For the text-containing cell, return its midpoint in (X, Y) coordinate format. 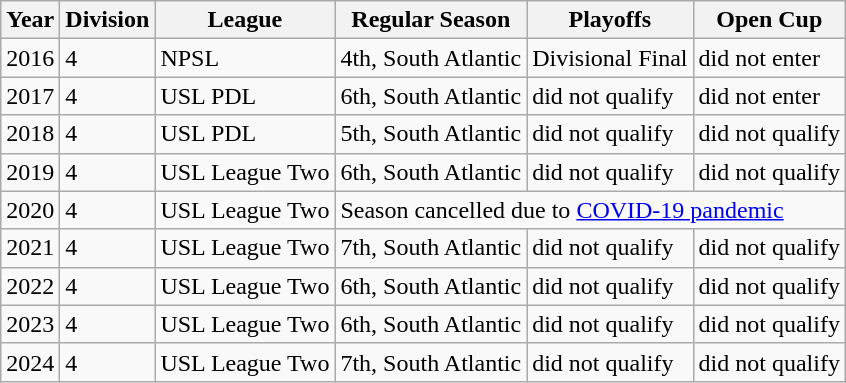
Season cancelled due to COVID-19 pandemic (590, 210)
NPSL (245, 58)
2018 (30, 134)
2022 (30, 286)
4th, South Atlantic (431, 58)
2020 (30, 210)
2019 (30, 172)
2017 (30, 96)
2016 (30, 58)
League (245, 20)
Regular Season (431, 20)
2024 (30, 362)
Playoffs (610, 20)
Year (30, 20)
2023 (30, 324)
2021 (30, 248)
Divisional Final (610, 58)
5th, South Atlantic (431, 134)
Open Cup (769, 20)
Division (108, 20)
